Pinpoint the cell where the given text exists, returning its (x, y) midpoint coordinate. 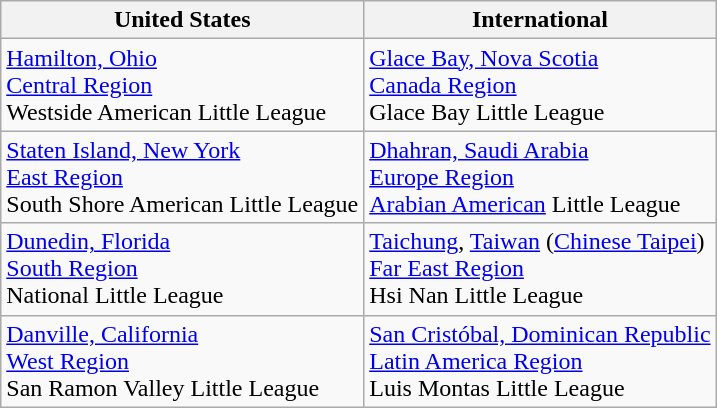
San Cristóbal, Dominican RepublicLatin America RegionLuis Montas Little League (540, 361)
United States (182, 20)
Dunedin, FloridaSouth RegionNational Little League (182, 269)
Dhahran, Saudi ArabiaEurope RegionArabian American Little League (540, 177)
Hamilton, OhioCentral RegionWestside American Little League (182, 85)
Glace Bay, Nova Scotia Canada RegionGlace Bay Little League (540, 85)
Taichung, Taiwan (Chinese Taipei)Far East RegionHsi Nan Little League (540, 269)
International (540, 20)
Danville, CaliforniaWest RegionSan Ramon Valley Little League (182, 361)
Staten Island, New YorkEast RegionSouth Shore American Little League (182, 177)
